Search for the cell housing the specified text and yield its (x, y) center coordinate. 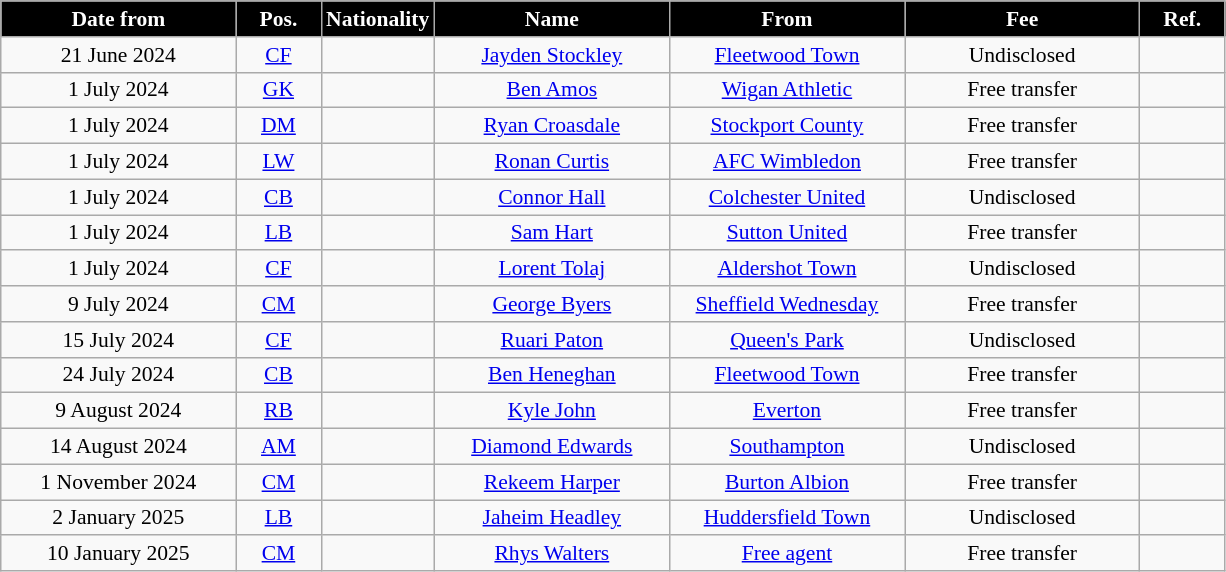
Queen's Park (786, 340)
From (786, 19)
Ben Heneghan (552, 375)
Ref. (1182, 19)
Colchester United (786, 197)
Fee (1022, 19)
Rhys Walters (552, 554)
Pos. (278, 19)
9 July 2024 (118, 304)
Aldershot Town (786, 269)
LW (278, 162)
AM (278, 447)
Jayden Stockley (552, 55)
Diamond Edwards (552, 447)
Burton Albion (786, 482)
Wigan Athletic (786, 90)
Nationality (378, 19)
Name (552, 19)
RB (278, 411)
14 August 2024 (118, 447)
Huddersfield Town (786, 518)
21 June 2024 (118, 55)
1 November 2024 (118, 482)
Sam Hart (552, 233)
9 August 2024 (118, 411)
GK (278, 90)
Southampton (786, 447)
Kyle John (552, 411)
George Byers (552, 304)
15 July 2024 (118, 340)
Rekeem Harper (552, 482)
Sutton United (786, 233)
Connor Hall (552, 197)
10 January 2025 (118, 554)
2 January 2025 (118, 518)
DM (278, 126)
Ben Amos (552, 90)
Ruari Paton (552, 340)
24 July 2024 (118, 375)
AFC Wimbledon (786, 162)
Everton (786, 411)
Date from (118, 19)
Jaheim Headley (552, 518)
Free agent (786, 554)
Stockport County (786, 126)
Ronan Curtis (552, 162)
Lorent Tolaj (552, 269)
Sheffield Wednesday (786, 304)
Ryan Croasdale (552, 126)
